Scan for the cell matching the given text and deliver its (X, Y) coordinate at center. 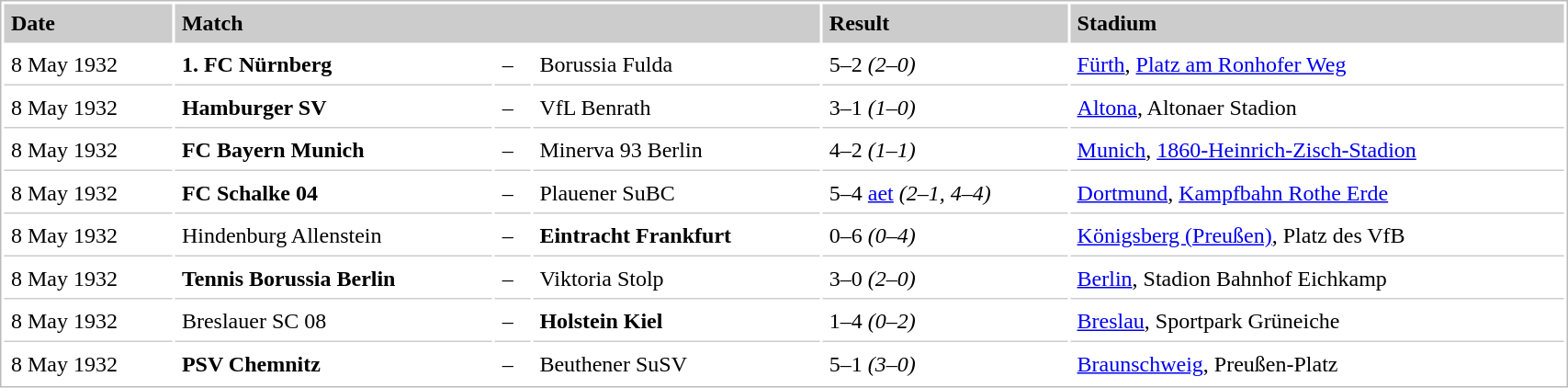
Braunschweig, Preußen-Platz (1317, 364)
Eintracht Frankfurt (676, 237)
4–2 (1–1) (944, 151)
Altona, Altonaer Stadion (1317, 108)
Stadium (1317, 23)
Hamburger SV (333, 108)
0–6 (0–4) (944, 237)
Beuthener SuSV (676, 364)
1. FC Nürnberg (333, 66)
Berlin, Stadion Bahnhof Eichkamp (1317, 280)
Holstein Kiel (676, 322)
Hindenburg Allenstein (333, 237)
Fürth, Platz am Ronhofer Weg (1317, 66)
Königsberg (Preußen), Platz des VfB (1317, 237)
VfL Benrath (676, 108)
Minerva 93 Berlin (676, 151)
5–4 aet (2–1, 4–4) (944, 194)
FC Schalke 04 (333, 194)
Viktoria Stolp (676, 280)
Breslauer SC 08 (333, 322)
Borussia Fulda (676, 66)
5–1 (3–0) (944, 364)
1–4 (0–2) (944, 322)
5–2 (2–0) (944, 66)
Munich, 1860-Heinrich-Zisch-Stadion (1317, 151)
Tennis Borussia Berlin (333, 280)
3–0 (2–0) (944, 280)
Breslau, Sportpark Grüneiche (1317, 322)
Match (497, 23)
Result (944, 23)
3–1 (1–0) (944, 108)
Plauener SuBC (676, 194)
PSV Chemnitz (333, 364)
Date (88, 23)
FC Bayern Munich (333, 151)
Dortmund, Kampfbahn Rothe Erde (1317, 194)
